Scan for the cell matching the given text and deliver its [X, Y] coordinate at center. 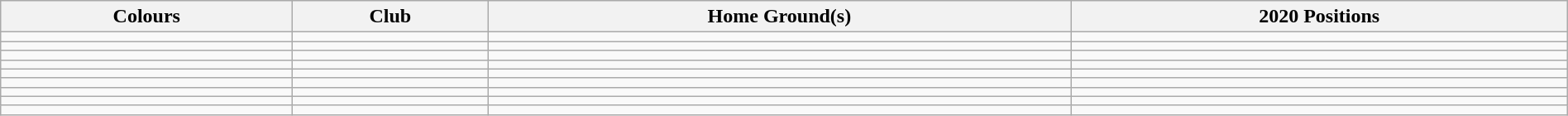
Home Ground(s) [779, 17]
Club [390, 17]
2020 Positions [1319, 17]
Colours [147, 17]
